Search for the cell housing the specified text and yield its [X, Y] center coordinate. 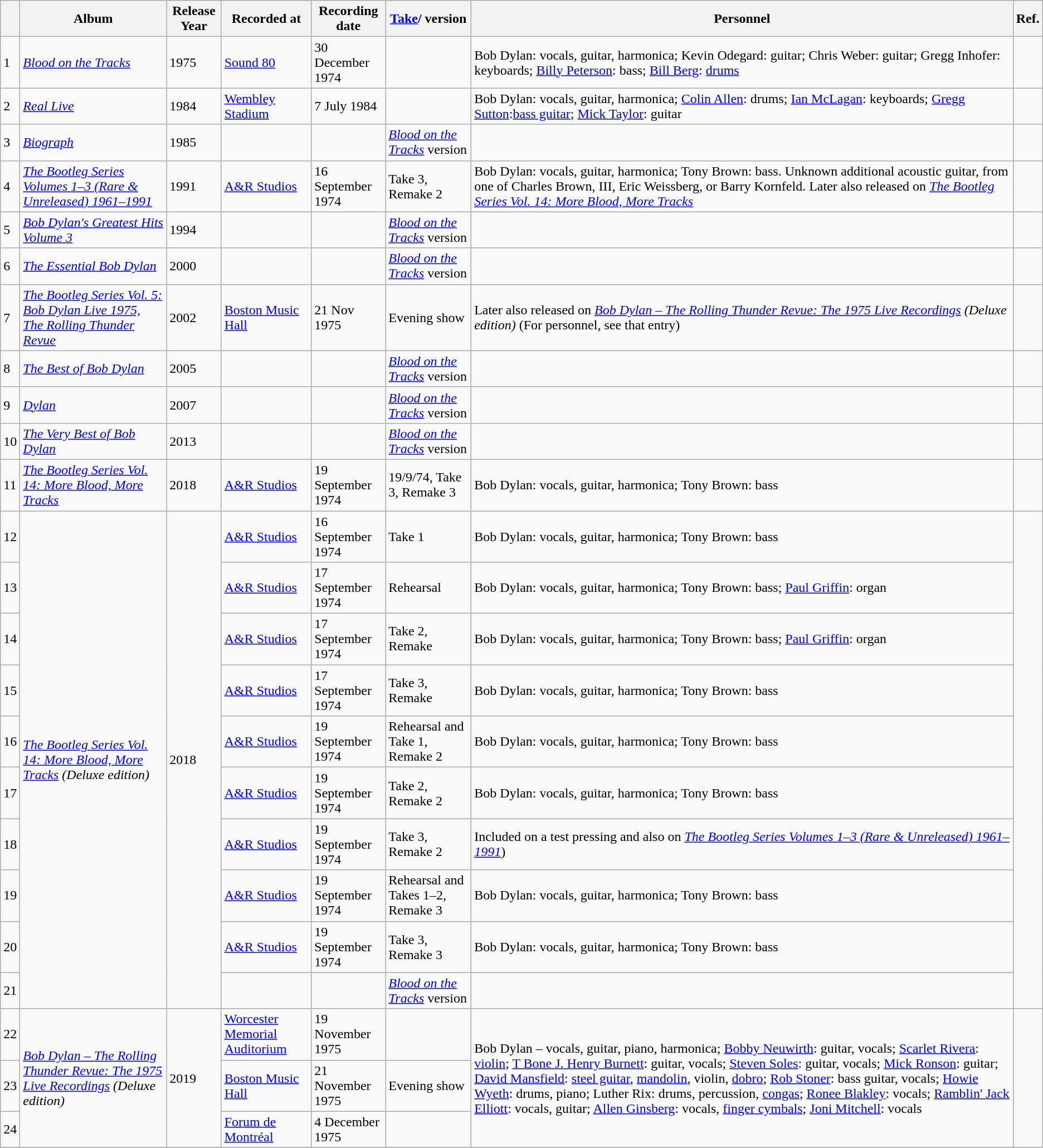
Included on a test pressing and also on The Bootleg Series Volumes 1–3 (Rare & Unreleased) 1961–1991) [742, 844]
11 [10, 485]
20 [10, 947]
12 [10, 536]
Album [94, 19]
Personnel [742, 19]
Recorded at [266, 19]
1994 [194, 230]
4 [10, 186]
The Best of Bob Dylan [94, 369]
16 [10, 742]
The Bootleg Series Vol. 5: Bob Dylan Live 1975, The Rolling Thunder Revue [94, 318]
1985 [194, 143]
15 [10, 690]
Recording date [349, 19]
Release Year [194, 19]
1991 [194, 186]
The Bootleg Series Vol. 14: More Blood, More Tracks (Deluxe edition) [94, 760]
Bob Dylan: vocals, guitar, harmonica; Kevin Odegard: guitar; Chris Weber: guitar; Gregg Inhofer: keyboards; Billy Peterson: bass; Bill Berg: drums [742, 62]
19 [10, 896]
Take 1 [428, 536]
2005 [194, 369]
7 July 1984 [349, 106]
6 [10, 266]
2 [10, 106]
2000 [194, 266]
Take 3, Remake [428, 690]
Biograph [94, 143]
17 [10, 793]
Real Live [94, 106]
Rehearsal and Take 1, Remake 2 [428, 742]
Blood on the Tracks [94, 62]
Bob Dylan: vocals, guitar, harmonica; Colin Allen: drums; Ian McLagan: keyboards; Gregg Sutton:bass guitar; Mick Taylor: guitar [742, 106]
1975 [194, 62]
21 November 1975 [349, 1086]
1984 [194, 106]
Rehearsal and Takes 1–2, Remake 3 [428, 896]
13 [10, 588]
2019 [194, 1078]
3 [10, 143]
Wembley Stadium [266, 106]
7 [10, 318]
10 [10, 441]
1 [10, 62]
The Very Best of Bob Dylan [94, 441]
Dylan [94, 405]
2007 [194, 405]
Ref. [1027, 19]
Later also released on Bob Dylan – The Rolling Thunder Revue: The 1975 Live Recordings (Deluxe edition) (For personnel, see that entry) [742, 318]
23 [10, 1086]
Bob Dylan – The Rolling Thunder Revue: The 1975 Live Recordings (Deluxe edition) [94, 1078]
The Essential Bob Dylan [94, 266]
22 [10, 1034]
9 [10, 405]
21 [10, 991]
8 [10, 369]
Worcester Memorial Auditorium [266, 1034]
21 Nov 1975 [349, 318]
Bob Dylan's Greatest Hits Volume 3 [94, 230]
14 [10, 639]
19/9/74, Take 3, Remake 3 [428, 485]
Take 2, Remake [428, 639]
18 [10, 844]
30 December 1974 [349, 62]
Take/ version [428, 19]
4 December 1975 [349, 1129]
2013 [194, 441]
24 [10, 1129]
5 [10, 230]
Take 3, Remake 3 [428, 947]
The Bootleg Series Volumes 1–3 (Rare & Unreleased) 1961–1991 [94, 186]
19 November 1975 [349, 1034]
Sound 80 [266, 62]
The Bootleg Series Vol. 14: More Blood, More Tracks [94, 485]
Forum de Montréal [266, 1129]
Rehearsal [428, 588]
Take 2, Remake 2 [428, 793]
2002 [194, 318]
